Provide the (x, y) coordinate of the cell's center where the given text is located.  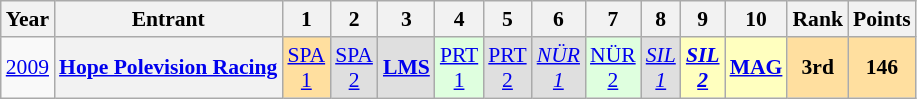
2009 (28, 68)
6 (558, 19)
Entrant (168, 19)
1 (306, 19)
Year (28, 19)
SIL1 (661, 68)
Rank (818, 19)
2 (354, 19)
SPA2 (354, 68)
PRT2 (507, 68)
10 (756, 19)
3 (406, 19)
8 (661, 19)
MAG (756, 68)
NÜR2 (613, 68)
SIL2 (703, 68)
7 (613, 19)
NÜR1 (558, 68)
9 (703, 19)
Points (882, 19)
146 (882, 68)
4 (459, 19)
3rd (818, 68)
PRT1 (459, 68)
LMS (406, 68)
SPA1 (306, 68)
5 (507, 19)
Hope Polevision Racing (168, 68)
